For the text-containing cell, return its midpoint in [X, Y] coordinate format. 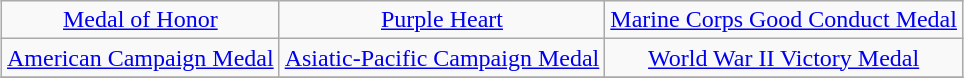
Medal of Honor [141, 20]
Purple Heart [442, 20]
Asiatic-Pacific Campaign Medal [442, 58]
Marine Corps Good Conduct Medal [784, 20]
American Campaign Medal [141, 58]
World War II Victory Medal [784, 58]
